Return the [x, y] coordinate for the center point of the cell that contains the specified text.  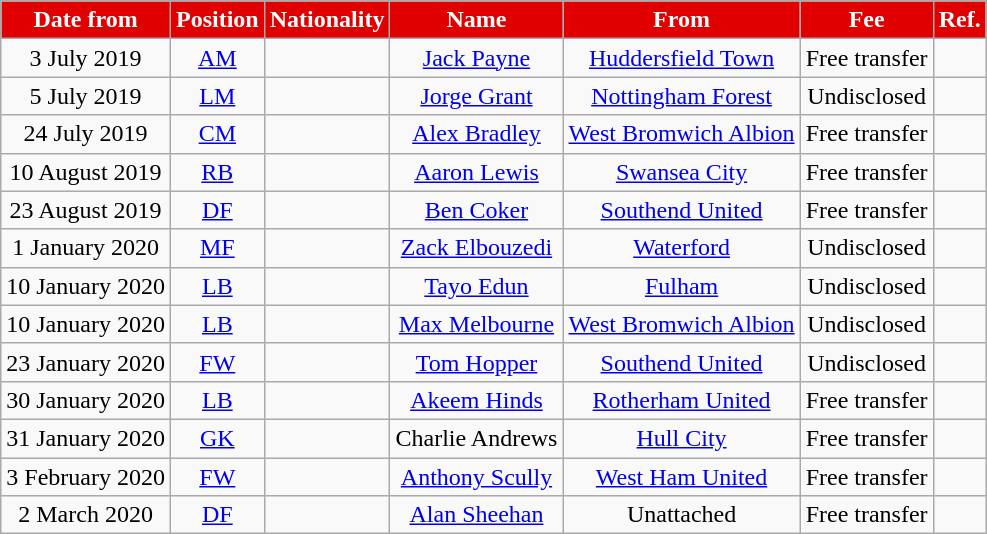
3 February 2020 [86, 477]
31 January 2020 [86, 438]
Date from [86, 20]
Tom Hopper [476, 362]
Alex Bradley [476, 134]
Fulham [682, 286]
Unattached [682, 515]
3 July 2019 [86, 58]
CM [217, 134]
RB [217, 172]
Alan Sheehan [476, 515]
Jorge Grant [476, 96]
Huddersfield Town [682, 58]
2 March 2020 [86, 515]
Akeem Hinds [476, 400]
Zack Elbouzedi [476, 248]
West Ham United [682, 477]
24 July 2019 [86, 134]
Nationality [327, 20]
From [682, 20]
MF [217, 248]
Ben Coker [476, 210]
Tayo Edun [476, 286]
Anthony Scully [476, 477]
Fee [866, 20]
Nottingham Forest [682, 96]
Swansea City [682, 172]
Name [476, 20]
GK [217, 438]
Aaron Lewis [476, 172]
AM [217, 58]
Hull City [682, 438]
Position [217, 20]
Rotherham United [682, 400]
Max Melbourne [476, 324]
LM [217, 96]
Charlie Andrews [476, 438]
5 July 2019 [86, 96]
Jack Payne [476, 58]
30 January 2020 [86, 400]
23 August 2019 [86, 210]
Ref. [960, 20]
Waterford [682, 248]
23 January 2020 [86, 362]
1 January 2020 [86, 248]
10 August 2019 [86, 172]
